Identify which cell holds the provided text, then report its [X, Y] central coordinate. 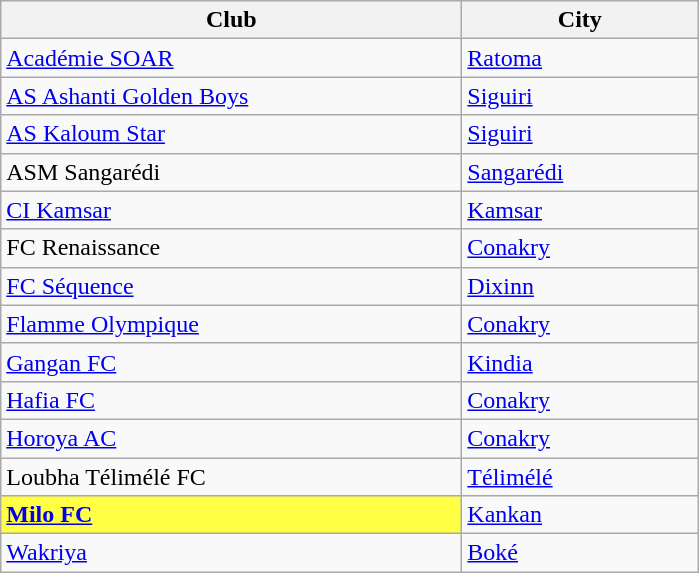
Sangarédi [580, 172]
Loubha Télimélé FC [232, 477]
City [580, 20]
Dixinn [580, 286]
Hafia FC [232, 400]
Kankan [580, 515]
CI Kamsar [232, 210]
FC Séquence [232, 286]
Boké [580, 553]
Kamsar [580, 210]
Académie SOAR [232, 58]
Ratoma [580, 58]
Milo FC [232, 515]
Horoya AC [232, 438]
Kindia [580, 362]
Club [232, 20]
Wakriya [232, 553]
AS Kaloum Star [232, 134]
ASM Sangarédi [232, 172]
AS Ashanti Golden Boys [232, 96]
Télimélé [580, 477]
Flamme Olympique [232, 324]
Gangan FC [232, 362]
FC Renaissance [232, 248]
